Identify which cell holds the provided text, then report its [x, y] central coordinate. 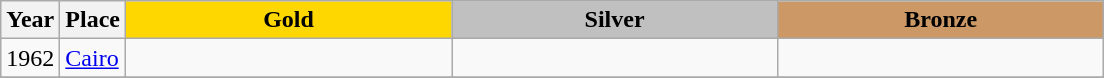
Bronze [941, 20]
Year [30, 20]
Cairo [93, 58]
1962 [30, 58]
Silver [615, 20]
Gold [289, 20]
Place [93, 20]
